Detect which cell encompasses the target text, then output its (x, y) center coordinate. 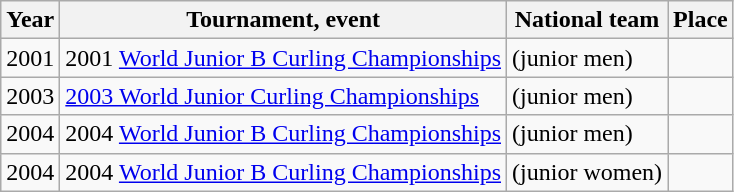
2003 World Junior Curling Championships (284, 96)
2001 World Junior B Curling Championships (284, 58)
Place (701, 20)
2001 (30, 58)
National team (588, 20)
(junior women) (588, 172)
Year (30, 20)
Tournament, event (284, 20)
2003 (30, 96)
